Detect which cell encompasses the target text, then output its (x, y) center coordinate. 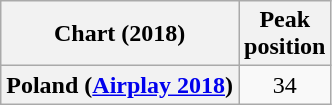
Peakposition (284, 34)
Chart (2018) (120, 34)
Poland (Airplay 2018) (120, 85)
34 (284, 85)
